Extract the [X, Y] coordinate from the center of the cell holding the provided text.  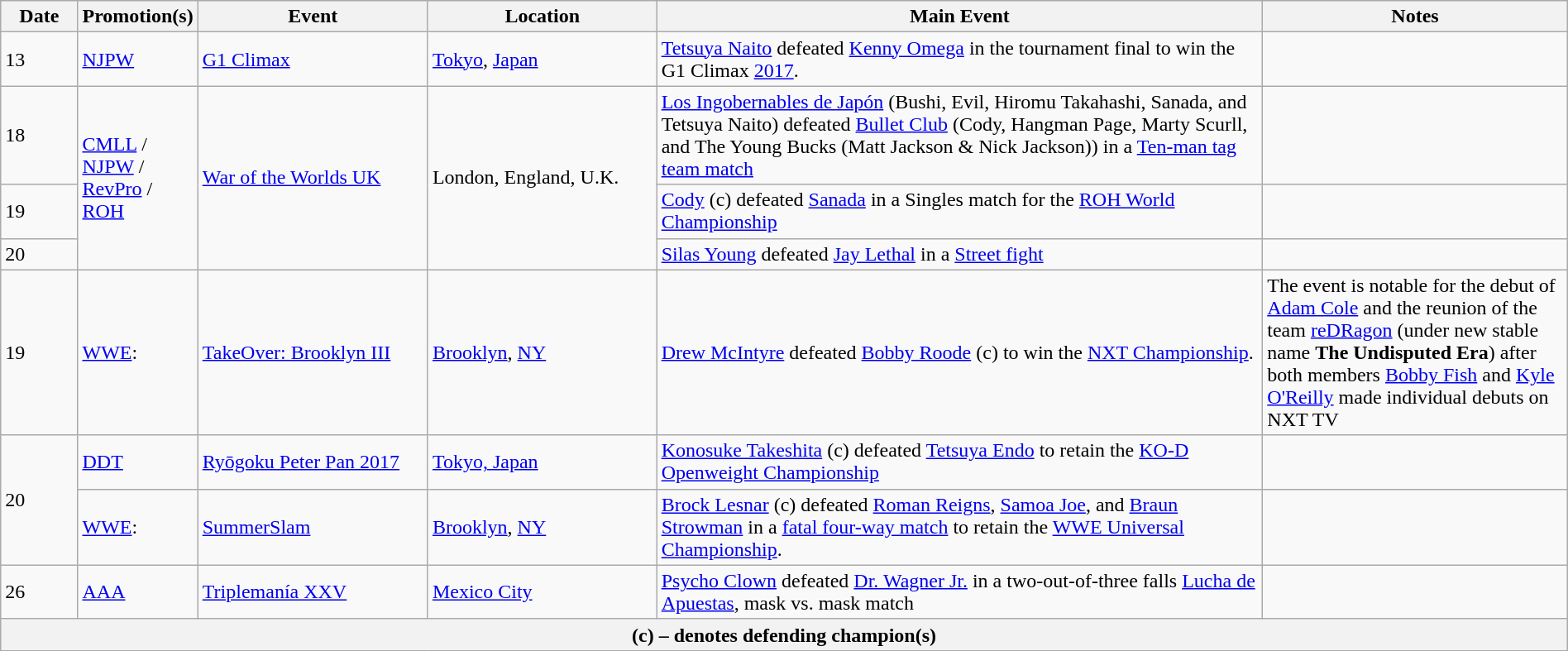
London, England, U.K. [543, 178]
Tetsuya Naito defeated Kenny Omega in the tournament final to win the G1 Climax 2017. [959, 60]
DDT [137, 462]
Psycho Clown defeated Dr. Wagner Jr. in a two-out-of-three falls Lucha de Apuestas, mask vs. mask match [959, 592]
13 [40, 60]
Triplemanía XXV [313, 592]
26 [40, 592]
SummerSlam [313, 527]
Notes [1415, 17]
Promotion(s) [137, 17]
Cody (c) defeated Sanada in a Singles match for the ROH World Championship [959, 212]
TakeOver: Brooklyn III [313, 352]
NJPW [137, 60]
Konosuke Takeshita (c) defeated Tetsuya Endo to retain the KO-D Openweight Championship [959, 462]
G1 Climax [313, 60]
AAA [137, 592]
Date [40, 17]
18 [40, 136]
Brock Lesnar (c) defeated Roman Reigns, Samoa Joe, and Braun Strowman in a fatal four-way match to retain the WWE Universal Championship. [959, 527]
Silas Young defeated Jay Lethal in a Street fight [959, 254]
Drew McIntyre defeated Bobby Roode (c) to win the NXT Championship. [959, 352]
War of the Worlds UK [313, 178]
Mexico City [543, 592]
Event [313, 17]
(c) – denotes defending champion(s) [784, 634]
Main Event [959, 17]
Ryōgoku Peter Pan 2017 [313, 462]
Location [543, 17]
CMLL / NJPW / RevPro / ROH [137, 178]
